From the cell containing the given text, extract its center point as [x, y] coordinate. 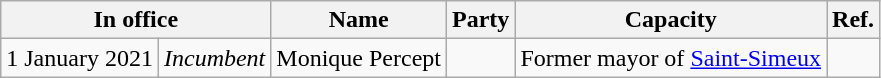
Ref. [854, 20]
Name [359, 20]
Capacity [671, 20]
Former mayor of Saint-Simeux [671, 58]
1 January 2021 [80, 58]
Incumbent [214, 58]
Monique Percept [359, 58]
In office [136, 20]
Party [481, 20]
